Capture the cell that displays the provided text and extract its [X, Y] central coordinate. 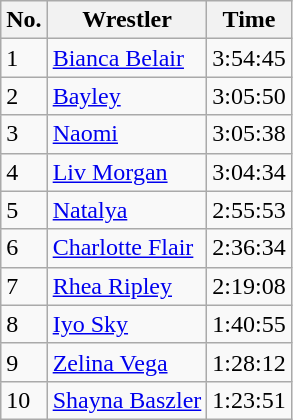
Rhea Ripley [127, 286]
Iyo Sky [127, 324]
3:04:34 [249, 172]
1:23:51 [249, 400]
Bianca Belair [127, 58]
9 [24, 362]
1:40:55 [249, 324]
Shayna Baszler [127, 400]
Wrestler [127, 20]
2 [24, 96]
7 [24, 286]
8 [24, 324]
Bayley [127, 96]
Natalya [127, 210]
Naomi [127, 134]
Charlotte Flair [127, 248]
3:05:50 [249, 96]
Liv Morgan [127, 172]
2:19:08 [249, 286]
No. [24, 20]
3:54:45 [249, 58]
1:28:12 [249, 362]
3:05:38 [249, 134]
2:55:53 [249, 210]
5 [24, 210]
2:36:34 [249, 248]
3 [24, 134]
6 [24, 248]
1 [24, 58]
Time [249, 20]
4 [24, 172]
10 [24, 400]
Zelina Vega [127, 362]
